Identify which cell holds the provided text, then report its [x, y] central coordinate. 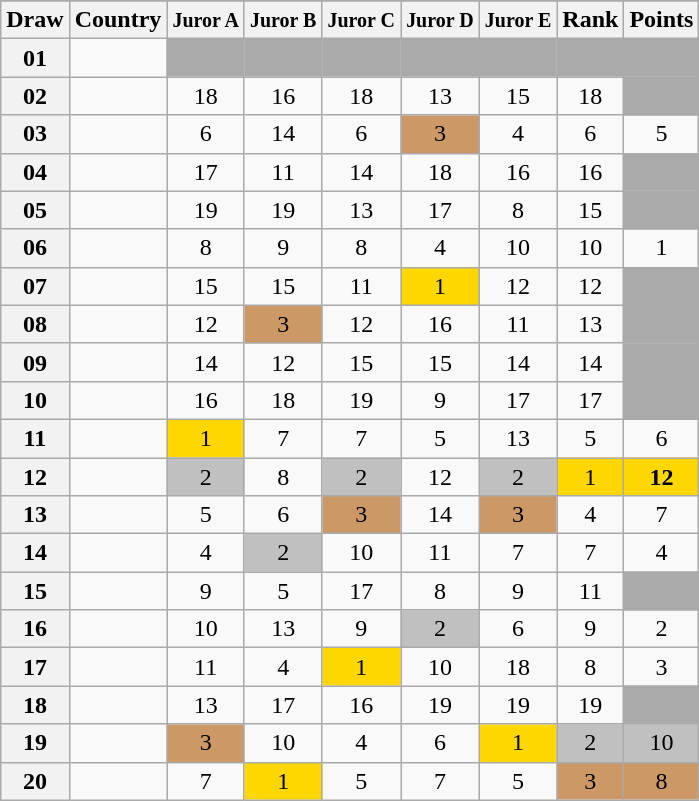
Points [662, 20]
05 [35, 210]
Draw [35, 20]
Country [118, 20]
06 [35, 248]
Juror D [440, 20]
Juror E [518, 20]
20 [35, 781]
07 [35, 286]
01 [35, 58]
04 [35, 172]
02 [35, 96]
Rank [590, 20]
Juror C [362, 20]
Juror B [283, 20]
03 [35, 134]
08 [35, 324]
09 [35, 362]
Juror A [206, 20]
